Scan for the cell matching the given text and deliver its (x, y) coordinate at center. 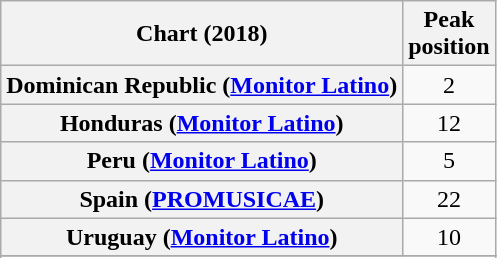
Honduras (Monitor Latino) (202, 123)
10 (449, 237)
12 (449, 123)
Dominican Republic (Monitor Latino) (202, 85)
Uruguay (Monitor Latino) (202, 237)
Spain (PROMUSICAE) (202, 199)
5 (449, 161)
Chart (2018) (202, 34)
2 (449, 85)
Peak position (449, 34)
Peru (Monitor Latino) (202, 161)
22 (449, 199)
